Return (X, Y) of the center of cell containing provided text 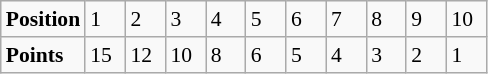
15 (105, 55)
9 (426, 19)
7 (346, 19)
Position (43, 19)
Points (43, 55)
12 (145, 55)
